Provide the (X, Y) coordinate of the cell's center where the given text is located.  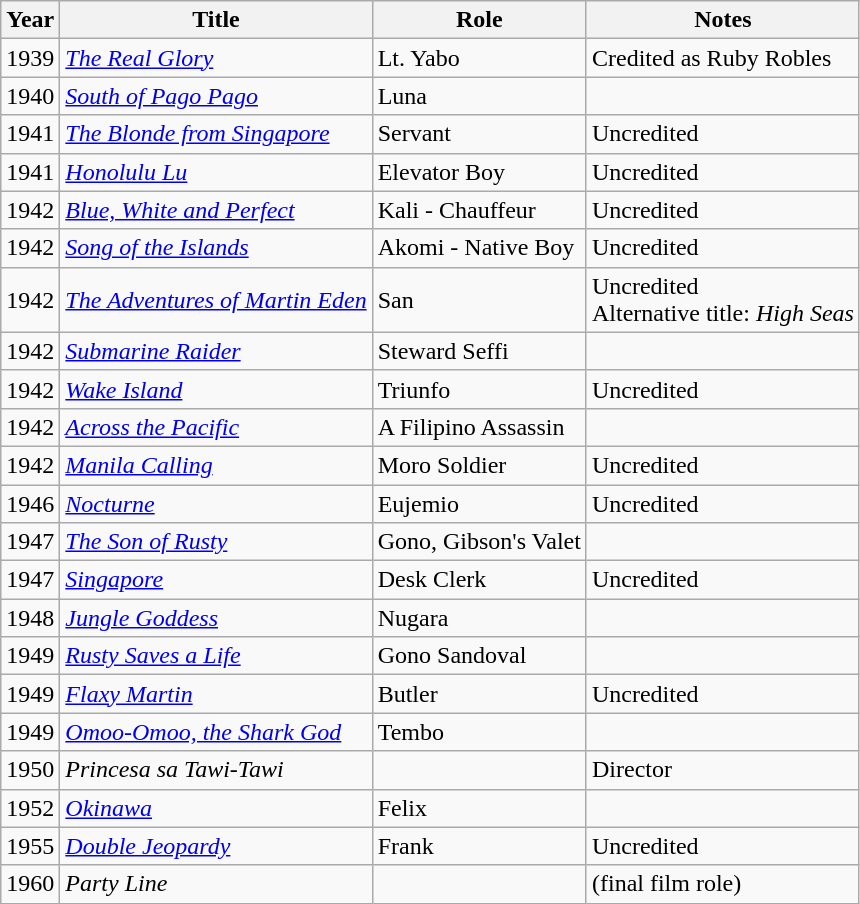
1946 (30, 503)
Felix (479, 808)
The Son of Rusty (216, 542)
Double Jeopardy (216, 846)
Kali - Chauffeur (479, 210)
Song of the Islands (216, 248)
The Real Glory (216, 58)
Gono, Gibson's Valet (479, 542)
Party Line (216, 884)
Year (30, 20)
1955 (30, 846)
Lt. Yabo (479, 58)
Flaxy Martin (216, 694)
South of Pago Pago (216, 96)
Okinawa (216, 808)
UncreditedAlternative title: High Seas (722, 300)
Luna (479, 96)
Wake Island (216, 389)
A Filipino Assassin (479, 427)
Gono Sandoval (479, 656)
1950 (30, 770)
Title (216, 20)
Nugara (479, 618)
Across the Pacific (216, 427)
1940 (30, 96)
1948 (30, 618)
Moro Soldier (479, 465)
Triunfo (479, 389)
Credited as Ruby Robles (722, 58)
Steward Seffi (479, 351)
Desk Clerk (479, 580)
(final film role) (722, 884)
Eujemio (479, 503)
Servant (479, 134)
1939 (30, 58)
Rusty Saves a Life (216, 656)
Blue, White and Perfect (216, 210)
Omoo-Omoo, the Shark God (216, 732)
Princesa sa Tawi-Tawi (216, 770)
Elevator Boy (479, 172)
The Blonde from Singapore (216, 134)
Submarine Raider (216, 351)
Akomi - Native Boy (479, 248)
Jungle Goddess (216, 618)
San (479, 300)
Frank (479, 846)
1952 (30, 808)
Tembo (479, 732)
Nocturne (216, 503)
Honolulu Lu (216, 172)
Butler (479, 694)
Manila Calling (216, 465)
Singapore (216, 580)
Notes (722, 20)
Role (479, 20)
1960 (30, 884)
Director (722, 770)
The Adventures of Martin Eden (216, 300)
